Search for the cell housing the specified text and yield its [X, Y] center coordinate. 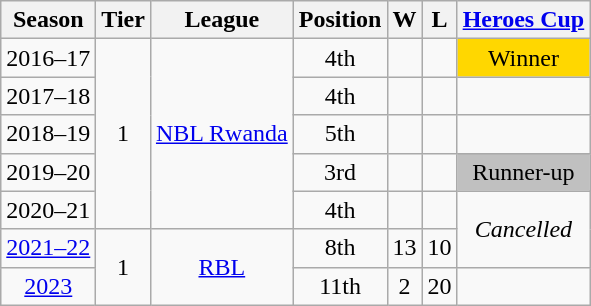
Winner [524, 58]
2021–22 [48, 248]
2017–18 [48, 96]
10 [440, 248]
8th [340, 248]
5th [340, 134]
13 [404, 248]
2019–20 [48, 172]
Cancelled [524, 229]
Tier [124, 20]
Position [340, 20]
11th [340, 286]
2023 [48, 286]
2 [404, 286]
NBL Rwanda [222, 134]
Runner-up [524, 172]
2018–19 [48, 134]
2016–17 [48, 58]
3rd [340, 172]
20 [440, 286]
L [440, 20]
2020–21 [48, 210]
Heroes Cup [524, 20]
Season [48, 20]
League [222, 20]
RBL [222, 267]
W [404, 20]
